From the cell containing the given text, extract its center point as (X, Y) coordinate. 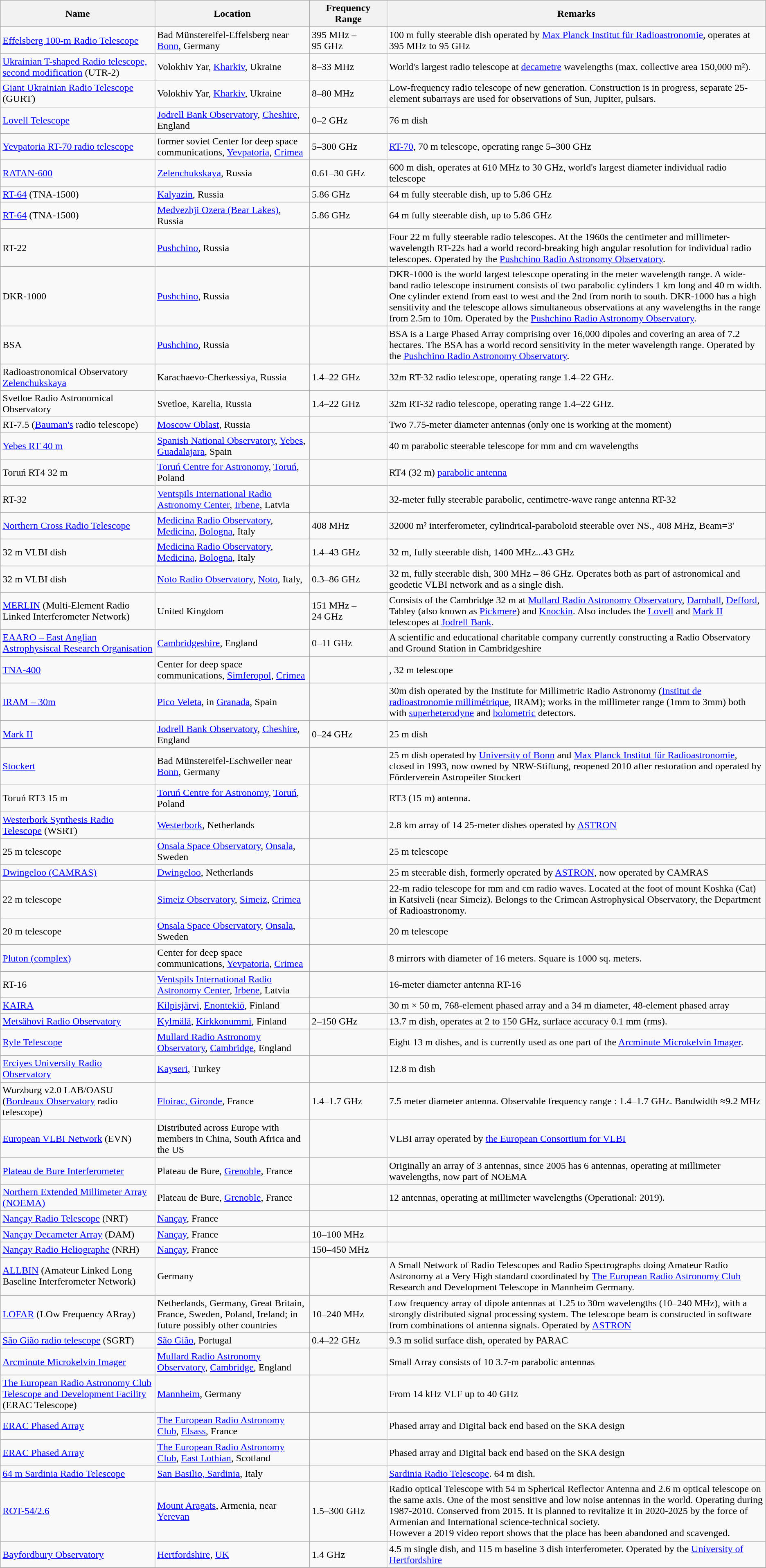
Svetloe, Karelia, Russia (232, 404)
30 m × 50 m, 768-element phased array and a 34 m diameter, 48-element phased array (576, 1006)
Yebes RT 40 m (78, 446)
former soviet Center for deep space communications, Yevpatoria, Crimea (232, 146)
64 m Sardinia Radio Telescope (78, 1474)
RATAN-600 (78, 173)
Nançay Radio Telescope (NRT) (78, 1218)
Toruń RT4 32 m (78, 473)
São Gião radio telescope (SGRT) (78, 1341)
0.3–86 GHz (348, 579)
Originally an array of 3 antennas, since 2005 has 6 antennas, operating at millimeter wavelengths, now part of NOEMA (576, 1170)
Cambridgeshire, England (232, 643)
BSA (78, 345)
5–300 GHz (348, 146)
Remarks (576, 14)
A scientific and educational charitable company currently constructing a Radio Observatory and Ground Station in Cambridgeshire (576, 643)
Ryle Telescope (78, 1042)
ALLBIN (Amateur Linked Long Baseline Interferometer Network) (78, 1276)
Svetloe Radio Astronomical Observatory (78, 404)
Pluton (complex) (78, 958)
RT3 (15 m) antenna. (576, 798)
8–33 MHz (348, 67)
United Kingdom (232, 611)
, 32 m telescope (576, 670)
European VLBI Network (EVN) (78, 1139)
10–100 MHz (348, 1234)
12 antennas, operating at millimeter wavelengths (Operational: 2019). (576, 1197)
600 m dish, operates at 610 MHz to 30 GHz, world's largest diameter individual radio telescope (576, 173)
0.4–22 GHz (348, 1341)
Nançay Radio Heliographe (NRH) (78, 1250)
Metsähovi Radio Observatory (78, 1021)
22 m telescope (78, 899)
Dwingeloo, Netherlands (232, 873)
Karachaevo-Cherkessiya, Russia (232, 377)
IRAM – 30m (78, 702)
Ukrainian T-shaped Radio telescope, second modification (UTR-2) (78, 67)
32000 m² interferometer, cylindrical-paraboloid steerable over NS., 408 MHz, Beam=3' (576, 526)
Distributed across Europe with members in China, South Africa and the US (232, 1139)
12.8 m dish (576, 1069)
76 m dish (576, 120)
Wurzburg v2.0 LAB/OASU (Bordeaux Observatory radio telescope) (78, 1101)
Center for deep space communications, Yevpatoria, Crimea (232, 958)
Kilpisjärvi, Enontekiö, Finland (232, 1006)
25 m steerable dish, formerly operated by ASTRON, now operated by CAMRAS (576, 873)
Westerbork, Netherlands (232, 824)
0–2 GHz (348, 120)
Small Array consists of 10 3.7-m parabolic antennas (576, 1362)
Plateau de Bure Interferometer (78, 1170)
ROT-54/2.6 (78, 1511)
TNA-400 (78, 670)
Giant Ukrainian Radio Telescope (GURT) (78, 93)
The European Radio Astronomy Club, Elsass, France (232, 1426)
1.4 GHz (348, 1554)
32 m, fully steerable dish, 1400 MHz...43 GHz (576, 552)
Bayfordbury Observatory (78, 1554)
0–11 GHz (348, 643)
408 MHz (348, 526)
LOFAR (LOw Frequency ARray) (78, 1314)
1.5–300 GHz (348, 1511)
Toruń RT3 15 m (78, 798)
Northern Cross Radio Telescope (78, 526)
Spanish National Observatory, Yebes, Guadalajara, Spain (232, 446)
Eight 13 m dishes, and is currently used as one part of the Arcminute Microkelvin Imager. (576, 1042)
Mark II (78, 734)
Germany (232, 1276)
25 m dish (576, 734)
Zelenchukskaya, Russia (232, 173)
RT-32 (78, 499)
Stockert (78, 766)
Floirac, Gironde, France (232, 1101)
Center for deep space communications, Simferopol, Crimea (232, 670)
0–24 GHz (348, 734)
EAARO – East Anglian Astrophysiscal Research Organisation (78, 643)
2.8 km array of 14 25-meter dishes operated by ASTRON (576, 824)
Northern Extended Millimeter Array (NOEMA) (78, 1197)
Bad Münstereifel-Effelsberg near Bonn, Germany (232, 40)
9.3 m solid surface dish, operated by PARAC (576, 1341)
Name (78, 14)
Netherlands, Germany, Great Britain, France, Sweden, Poland, Ireland; in future possibly other countries (232, 1314)
RT-22 (78, 247)
RT-70, 70 m telescope, operating range 5–300 GHz (576, 146)
Radioastronomical Observatory Zelenchukskaya (78, 377)
40 m parabolic steerable telescope for mm and cm wavelengths (576, 446)
RT4 (32 m) parabolic antenna (576, 473)
0.61–30 GHz (348, 173)
150–450 MHz (348, 1250)
32-meter fully steerable parabolic, centimetre-wave range antenna RT-32 (576, 499)
Nançay Decameter Array (DAM) (78, 1234)
The European Radio Astronomy Club, East Lothian, Scotland (232, 1453)
13.7 m dish, operates at 2 to 150 GHz, surface accuracy 0.1 mm (rms). (576, 1021)
Simeiz Observatory, Simeiz, Crimea (232, 899)
Frequency Range (348, 14)
VLBI array operated by the European Consortium for VLBI (576, 1139)
395 MHz – 95 GHz (348, 40)
KAIRA (78, 1006)
RT-16 (78, 985)
8 mirrors with diameter of 16 meters. Square is 1000 sq. meters. (576, 958)
San Basilio, Sardinia, Italy (232, 1474)
4.5 m single dish, and 115 m baseline 3 dish interferometer. Operated by the University of Hertfordshire (576, 1554)
DKR-1000 (78, 296)
32 m, fully steerable dish, 300 MHz – 86 GHz. Operates both as part of astronomical and geodetic VLBI network and as a single dish. (576, 579)
Westerbork Synthesis Radio Telescope (WSRT) (78, 824)
Pico Veleta, in Granada, Spain (232, 702)
Moscow Oblast, Russia (232, 425)
1.4–43 GHz (348, 552)
Medvezhji Ozera (Bear Lakes), Russia (232, 215)
The European Radio Astronomy Club Telescope and Development Facility (ERAC Telescope) (78, 1394)
8–80 MHz (348, 93)
Kayseri, Turkey (232, 1069)
Kalyazin, Russia (232, 194)
2–150 GHz (348, 1021)
São Gião, Portugal (232, 1341)
From 14 kHz VLF up to 40 GHz (576, 1394)
Mannheim, Germany (232, 1394)
Hertfordshire, UK (232, 1554)
Dwingeloo (CAMRAS) (78, 873)
World's largest radio telescope at decametre wavelengths (max. collective area 150,000 m²). (576, 67)
Erciyes University Radio Observatory (78, 1069)
MERLIN (Multi-Element Radio Linked Interferometer Network) (78, 611)
Bad Münstereifel-Eschweiler near Bonn, Germany (232, 766)
Kylmälä, Kirkkonummi, Finland (232, 1021)
16-meter diameter antenna RT-16 (576, 985)
7.5 meter diameter antenna. Observable frequency range : 1.4–1.7 GHz. Bandwidth ≈9.2 MHz (576, 1101)
10–240 MHz (348, 1314)
151 MHz – 24 GHz (348, 611)
Yevpatoria RT-70 radio telescope (78, 146)
RT-7.5 (Bauman's radio telescope) (78, 425)
Lovell Telescope (78, 120)
Arcminute Microkelvin Imager (78, 1362)
Noto Radio Observatory, Noto, Italy, (232, 579)
Two 7.75-meter diameter antennas (only one is working at the moment) (576, 425)
Effelsberg 100-m Radio Telescope (78, 40)
Mount Aragats, Armenia, near Yerevan (232, 1511)
Location (232, 14)
100 m fully steerable dish operated by Max Planck Institut für Radioastronomie, operates at 395 MHz to 95 GHz (576, 40)
1.4–1.7 GHz (348, 1101)
Sardinia Radio Telescope. 64 m dish. (576, 1474)
